Search for the cell housing the specified text and yield its (X, Y) center coordinate. 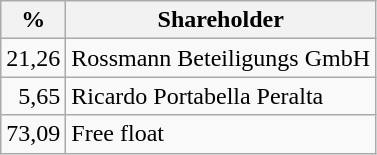
Shareholder (221, 20)
73,09 (34, 134)
Rossmann Beteiligungs GmbH (221, 58)
5,65 (34, 96)
% (34, 20)
Ricardo Portabella Peralta (221, 96)
Free float (221, 134)
21,26 (34, 58)
